Locate the cell with the specified text and output its [X, Y] center coordinate. 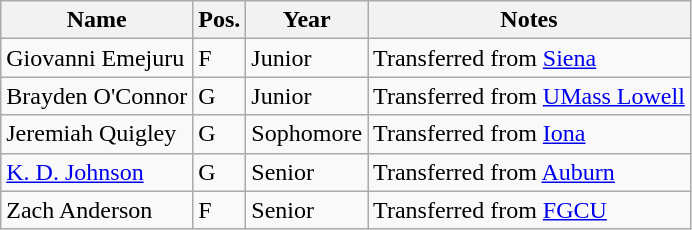
Name [97, 20]
Transferred from Iona [530, 134]
Notes [530, 20]
Sophomore [307, 134]
Transferred from Auburn [530, 172]
Brayden O'Connor [97, 96]
Jeremiah Quigley [97, 134]
Giovanni Emejuru [97, 58]
Transferred from FGCU [530, 210]
Year [307, 20]
Transferred from UMass Lowell [530, 96]
Zach Anderson [97, 210]
Pos. [220, 20]
K. D. Johnson [97, 172]
Transferred from Siena [530, 58]
